Find where the given text appears and provide that cell's center as [x, y] coordinate. 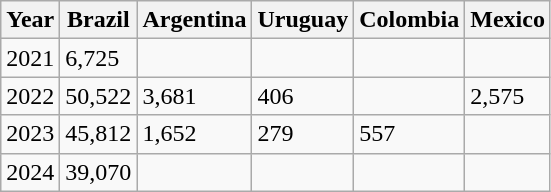
39,070 [98, 172]
1,652 [194, 134]
Colombia [410, 20]
Mexico [508, 20]
50,522 [98, 96]
6,725 [98, 58]
406 [303, 96]
2022 [30, 96]
2,575 [508, 96]
2021 [30, 58]
Argentina [194, 20]
2023 [30, 134]
Brazil [98, 20]
Uruguay [303, 20]
Year [30, 20]
3,681 [194, 96]
45,812 [98, 134]
2024 [30, 172]
279 [303, 134]
557 [410, 134]
